Output the [X, Y] coordinate of the center of the cell containing the given text.  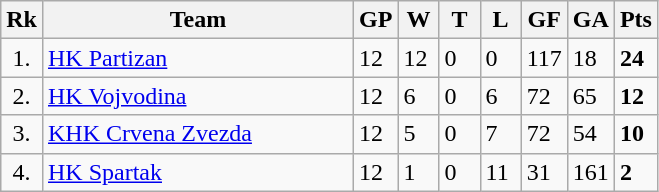
5 [418, 134]
24 [636, 58]
2 [636, 172]
Team [198, 20]
GP [376, 20]
Pts [636, 20]
Rk [22, 20]
31 [544, 172]
GA [590, 20]
161 [590, 172]
7 [500, 134]
11 [500, 172]
65 [590, 96]
10 [636, 134]
T [460, 20]
1 [418, 172]
KHK Crvena Zvezda [198, 134]
W [418, 20]
GF [544, 20]
L [500, 20]
HK Vojvodina [198, 96]
HK Partizan [198, 58]
54 [590, 134]
1. [22, 58]
18 [590, 58]
117 [544, 58]
3. [22, 134]
HK Spartak [198, 172]
4. [22, 172]
2. [22, 96]
